Pinpoint the cell where the given text exists, returning its (x, y) midpoint coordinate. 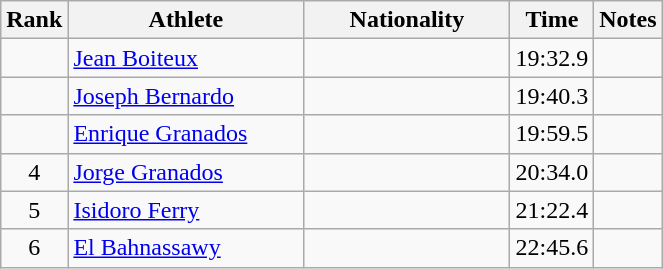
21:22.4 (552, 210)
19:32.9 (552, 58)
Jorge Granados (186, 172)
19:59.5 (552, 134)
Isidoro Ferry (186, 210)
El Bahnassawy (186, 248)
Jean Boiteux (186, 58)
Time (552, 20)
Rank (34, 20)
Notes (628, 20)
Athlete (186, 20)
20:34.0 (552, 172)
Joseph Bernardo (186, 96)
19:40.3 (552, 96)
22:45.6 (552, 248)
Enrique Granados (186, 134)
4 (34, 172)
6 (34, 248)
Nationality (407, 20)
5 (34, 210)
